Return (X, Y) of the center of cell containing provided text 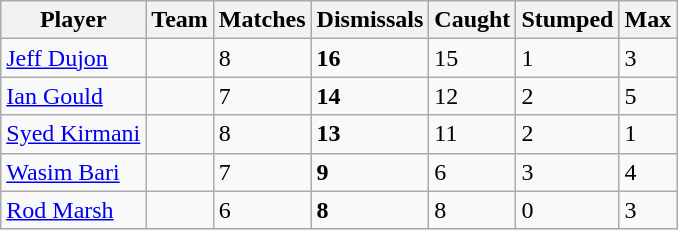
12 (472, 96)
Stumped (568, 20)
Wasim Bari (74, 172)
5 (648, 96)
Syed Kirmani (74, 134)
Ian Gould (74, 96)
9 (370, 172)
Jeff Dujon (74, 58)
Player (74, 20)
0 (568, 210)
11 (472, 134)
Rod Marsh (74, 210)
Max (648, 20)
14 (370, 96)
4 (648, 172)
15 (472, 58)
13 (370, 134)
Team (180, 20)
16 (370, 58)
Caught (472, 20)
Matches (262, 20)
Dismissals (370, 20)
